Provide the [X, Y] coordinate of the cell's center where the given text is located.  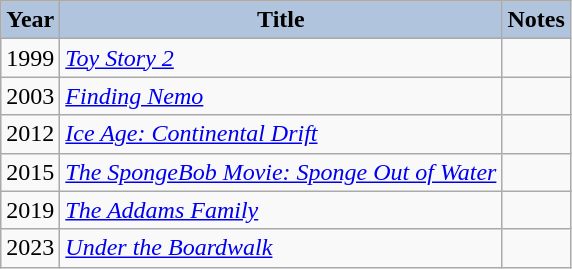
Toy Story 2 [281, 58]
The SpongeBob Movie: Sponge Out of Water [281, 172]
The Addams Family [281, 210]
2003 [30, 96]
2015 [30, 172]
Finding Nemo [281, 96]
Title [281, 20]
Notes [536, 20]
2023 [30, 248]
Under the Boardwalk [281, 248]
1999 [30, 58]
2019 [30, 210]
Year [30, 20]
2012 [30, 134]
Ice Age: Continental Drift [281, 134]
